For the text-containing cell, return its midpoint in [x, y] coordinate format. 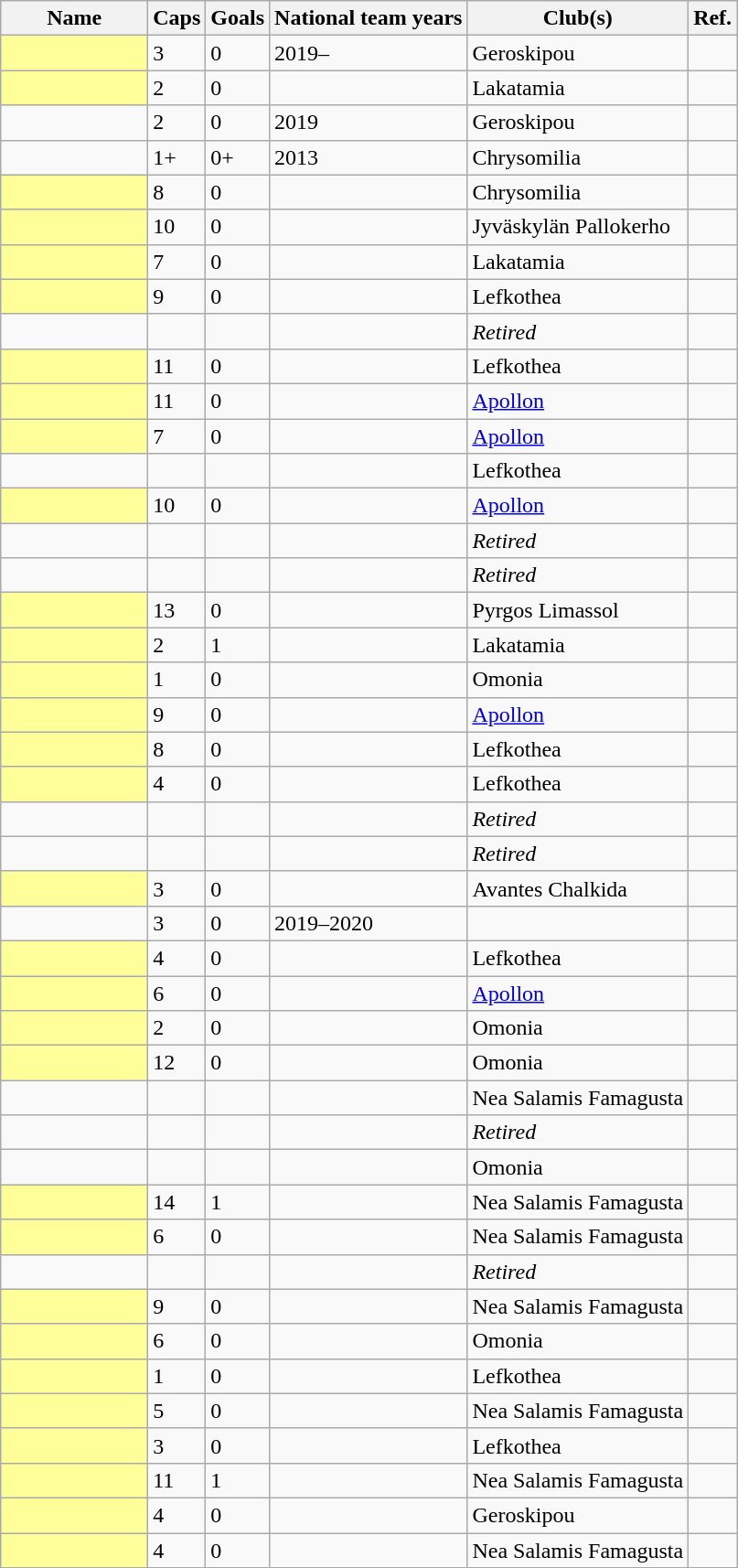
Ref. [713, 18]
Caps [177, 18]
Jyväskylän Pallokerho [578, 227]
1+ [177, 157]
2019–2020 [369, 923]
Goals [238, 18]
Avantes Chalkida [578, 888]
Club(s) [578, 18]
5 [177, 1411]
2013 [369, 157]
National team years [369, 18]
Name [75, 18]
Pyrgos Limassol [578, 610]
13 [177, 610]
2019 [369, 123]
12 [177, 1063]
0+ [238, 157]
2019– [369, 53]
14 [177, 1202]
